Find where the given text appears and provide that cell's center as [x, y] coordinate. 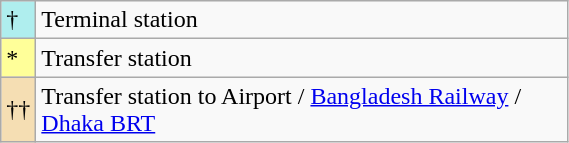
Transfer station to Airport / Bangladesh Railway / Dhaka BRT [302, 110]
Transfer station [302, 58]
* [18, 58]
†† [18, 110]
† [18, 20]
Terminal station [302, 20]
